Scan for the cell matching the given text and deliver its (x, y) coordinate at center. 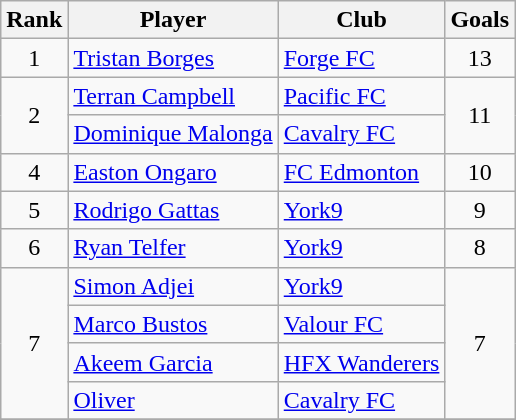
Simon Adjei (173, 286)
Rodrigo Gattas (173, 210)
FC Edmonton (362, 172)
HFX Wanderers (362, 362)
8 (480, 248)
13 (480, 58)
Goals (480, 20)
6 (34, 248)
10 (480, 172)
4 (34, 172)
1 (34, 58)
Rank (34, 20)
Pacific FC (362, 96)
5 (34, 210)
Dominique Malonga (173, 134)
Marco Bustos (173, 324)
9 (480, 210)
11 (480, 115)
Ryan Telfer (173, 248)
Oliver (173, 400)
2 (34, 115)
Terran Campbell (173, 96)
Club (362, 20)
Easton Ongaro (173, 172)
Forge FC (362, 58)
Valour FC (362, 324)
Tristan Borges (173, 58)
Akeem Garcia (173, 362)
Player (173, 20)
